Return the [X, Y] coordinate for the center point of the cell that contains the specified text.  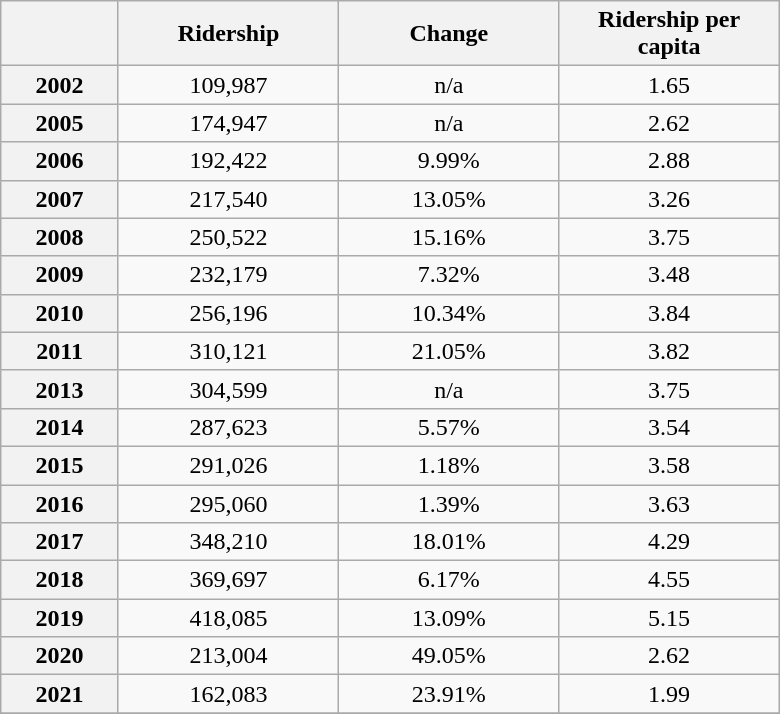
49.05% [449, 656]
1.18% [449, 465]
13.05% [449, 199]
7.32% [449, 275]
15.16% [449, 237]
5.15 [669, 618]
109,987 [228, 85]
295,060 [228, 503]
213,004 [228, 656]
162,083 [228, 694]
369,697 [228, 580]
291,026 [228, 465]
3.84 [669, 313]
23.91% [449, 694]
2009 [60, 275]
2015 [60, 465]
418,085 [228, 618]
9.99% [449, 161]
21.05% [449, 351]
304,599 [228, 389]
13.09% [449, 618]
2010 [60, 313]
Change [449, 34]
2011 [60, 351]
256,196 [228, 313]
2007 [60, 199]
2019 [60, 618]
4.29 [669, 542]
3.63 [669, 503]
287,623 [228, 427]
217,540 [228, 199]
Ridership [228, 34]
3.58 [669, 465]
2013 [60, 389]
6.17% [449, 580]
2018 [60, 580]
1.65 [669, 85]
2020 [60, 656]
2008 [60, 237]
2.88 [669, 161]
5.57% [449, 427]
2002 [60, 85]
Ridership per capita [669, 34]
2017 [60, 542]
1.99 [669, 694]
3.26 [669, 199]
1.39% [449, 503]
348,210 [228, 542]
18.01% [449, 542]
250,522 [228, 237]
2014 [60, 427]
10.34% [449, 313]
2006 [60, 161]
232,179 [228, 275]
3.82 [669, 351]
3.54 [669, 427]
174,947 [228, 123]
2016 [60, 503]
3.48 [669, 275]
2005 [60, 123]
4.55 [669, 580]
2021 [60, 694]
310,121 [228, 351]
192,422 [228, 161]
